Determine the [X, Y] coordinate at the center of the cell enclosing the given text.  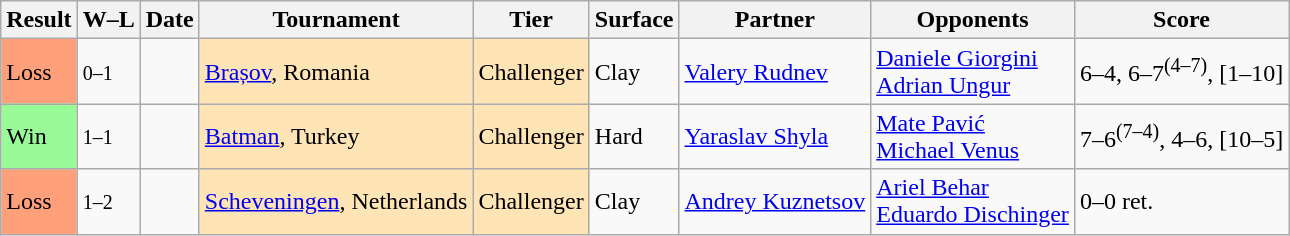
Ariel Behar Eduardo Dischinger [973, 202]
0–0 ret. [1181, 202]
Date [170, 20]
Hard [634, 136]
1–2 [108, 202]
Yaraslav Shyla [775, 136]
Score [1181, 20]
7–6(7–4), 4–6, [10–5] [1181, 136]
Opponents [973, 20]
Tournament [336, 20]
1–1 [108, 136]
Valery Rudnev [775, 72]
Result [39, 20]
Tier [531, 20]
Daniele Giorgini Adrian Ungur [973, 72]
Scheveningen, Netherlands [336, 202]
Andrey Kuznetsov [775, 202]
Batman, Turkey [336, 136]
Partner [775, 20]
Mate Pavić Michael Venus [973, 136]
Brașov, Romania [336, 72]
6–4, 6–7(4–7), [1–10] [1181, 72]
W–L [108, 20]
Win [39, 136]
0–1 [108, 72]
Surface [634, 20]
